Identify which cell holds the provided text, then report its [X, Y] central coordinate. 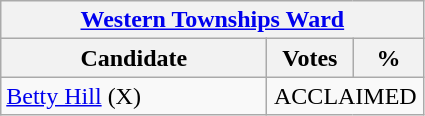
Western Townships Ward [212, 20]
Betty Hill (X) [134, 96]
ACCLAIMED [346, 96]
Candidate [134, 58]
Votes [310, 58]
% [388, 58]
